Capture the cell that displays the provided text and extract its (x, y) central coordinate. 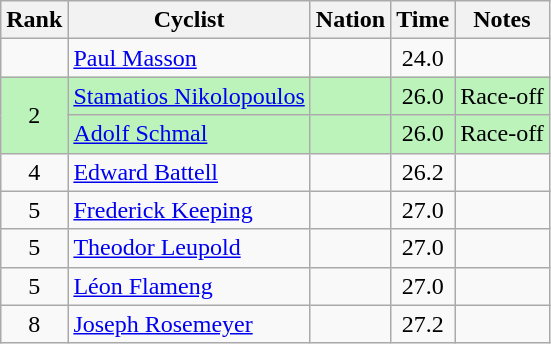
8 (34, 324)
Rank (34, 20)
Time (423, 20)
Nation (350, 20)
Léon Flameng (189, 286)
Adolf Schmal (189, 134)
4 (34, 172)
26.2 (423, 172)
Theodor Leupold (189, 248)
Edward Battell (189, 172)
27.2 (423, 324)
Joseph Rosemeyer (189, 324)
Notes (502, 20)
2 (34, 115)
Frederick Keeping (189, 210)
Stamatios Nikolopoulos (189, 96)
24.0 (423, 58)
Cyclist (189, 20)
Paul Masson (189, 58)
